Extract the (x, y) coordinate from the center of the cell holding the provided text.  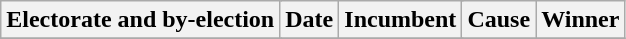
Electorate and by-election (140, 20)
Winner (580, 20)
Date (310, 20)
Cause (499, 20)
Incumbent (400, 20)
